Extract the (X, Y) coordinate from the center of the cell holding the provided text.  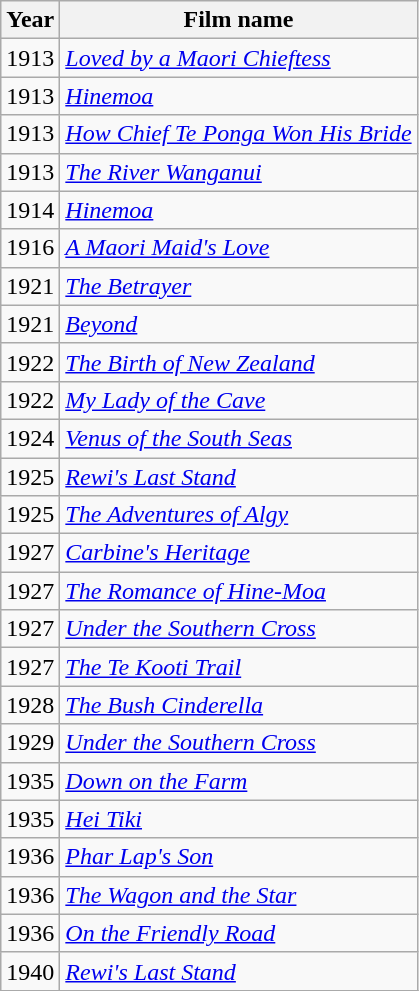
The Birth of New Zealand (238, 362)
The Adventures of Algy (238, 515)
Hei Tiki (238, 819)
Beyond (238, 324)
The Te Kooti Trail (238, 667)
A Maori Maid's Love (238, 248)
On the Friendly Road (238, 933)
1914 (30, 210)
Film name (238, 20)
The Romance of Hine-Moa (238, 591)
Year (30, 20)
Down on the Farm (238, 781)
Loved by a Maori Chieftess (238, 58)
1929 (30, 743)
Phar Lap's Son (238, 857)
How Chief Te Ponga Won His Bride (238, 134)
Carbine's Heritage (238, 553)
My Lady of the Cave (238, 400)
The Betrayer (238, 286)
Venus of the South Seas (238, 438)
1940 (30, 971)
The Wagon and the Star (238, 895)
1916 (30, 248)
1924 (30, 438)
The Bush Cinderella (238, 705)
The River Wanganui (238, 172)
1928 (30, 705)
